Extract the (x, y) coordinate from the center of the cell holding the provided text.  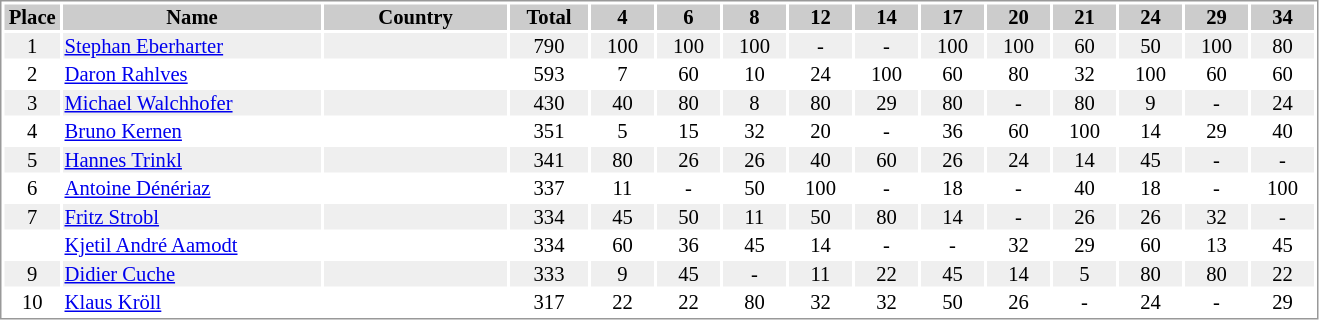
333 (549, 274)
13 (1216, 245)
317 (549, 303)
430 (549, 103)
Fritz Strobl (192, 217)
351 (549, 131)
Michael Walchhofer (192, 103)
Place (32, 17)
341 (549, 160)
Country (416, 17)
790 (549, 46)
Didier Cuche (192, 274)
Total (549, 17)
21 (1084, 17)
17 (952, 17)
3 (32, 103)
1 (32, 46)
Kjetil André Aamodt (192, 245)
Bruno Kernen (192, 131)
15 (688, 131)
2 (32, 75)
Name (192, 17)
337 (549, 189)
Daron Rahlves (192, 75)
Hannes Trinkl (192, 160)
Stephan Eberharter (192, 46)
Antoine Dénériaz (192, 189)
12 (820, 17)
Klaus Kröll (192, 303)
34 (1282, 17)
593 (549, 75)
